Determine the (x, y) coordinate at the center of the cell enclosing the given text.  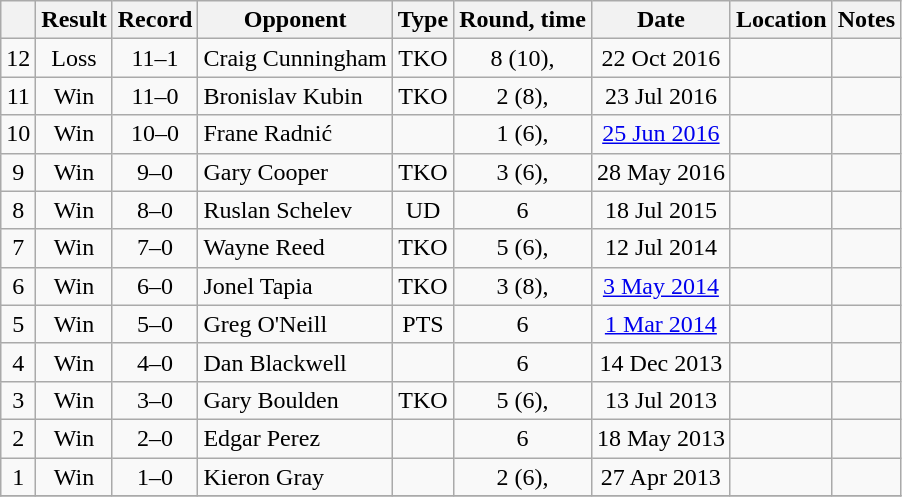
UD (422, 210)
1 (6), (523, 134)
3 May 2014 (660, 286)
Opponent (295, 20)
Edgar Perez (295, 438)
3 (18, 400)
18 May 2013 (660, 438)
Gary Cooper (295, 172)
Result (74, 20)
10 (18, 134)
Round, time (523, 20)
Bronislav Kubin (295, 96)
1 (18, 477)
Frane Radnić (295, 134)
23 Jul 2016 (660, 96)
1–0 (155, 477)
7–0 (155, 248)
25 Jun 2016 (660, 134)
Record (155, 20)
3–0 (155, 400)
Date (660, 20)
1 Mar 2014 (660, 324)
2 (18, 438)
7 (18, 248)
Location (781, 20)
6–0 (155, 286)
Loss (74, 58)
8–0 (155, 210)
14 Dec 2013 (660, 362)
Ruslan Schelev (295, 210)
8 (18, 210)
PTS (422, 324)
8 (10), (523, 58)
5 (18, 324)
Dan Blackwell (295, 362)
Greg O'Neill (295, 324)
18 Jul 2015 (660, 210)
11–0 (155, 96)
Wayne Reed (295, 248)
12 (18, 58)
2 (8), (523, 96)
Jonel Tapia (295, 286)
3 (6), (523, 172)
12 Jul 2014 (660, 248)
Kieron Gray (295, 477)
28 May 2016 (660, 172)
3 (8), (523, 286)
11–1 (155, 58)
10–0 (155, 134)
Notes (866, 20)
27 Apr 2013 (660, 477)
2–0 (155, 438)
4–0 (155, 362)
9 (18, 172)
2 (6), (523, 477)
22 Oct 2016 (660, 58)
Gary Boulden (295, 400)
Craig Cunningham (295, 58)
9–0 (155, 172)
13 Jul 2013 (660, 400)
11 (18, 96)
5–0 (155, 324)
Type (422, 20)
4 (18, 362)
